Search for the cell housing the specified text and yield its [x, y] center coordinate. 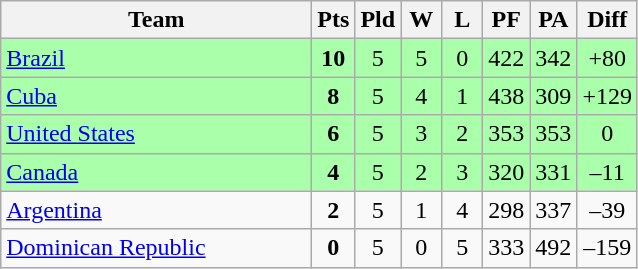
10 [334, 58]
6 [334, 134]
PF [506, 20]
+129 [608, 96]
492 [554, 248]
Pld [378, 20]
309 [554, 96]
PA [554, 20]
422 [506, 58]
331 [554, 172]
Dominican Republic [156, 248]
W [422, 20]
–11 [608, 172]
342 [554, 58]
333 [506, 248]
–159 [608, 248]
Brazil [156, 58]
+80 [608, 58]
8 [334, 96]
Team [156, 20]
Diff [608, 20]
Argentina [156, 210]
320 [506, 172]
438 [506, 96]
–39 [608, 210]
Pts [334, 20]
United States [156, 134]
Cuba [156, 96]
337 [554, 210]
298 [506, 210]
L [462, 20]
Canada [156, 172]
